Extract the [X, Y] coordinate from the center of the cell holding the provided text.  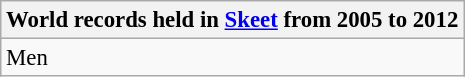
World records held in Skeet from 2005 to 2012 [232, 20]
Men [232, 58]
